Output the [x, y] coordinate of the center of the cell containing the given text.  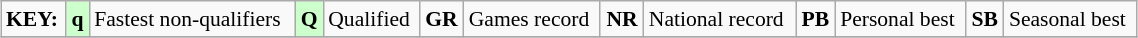
KEY: [34, 19]
GR [442, 19]
Personal best [900, 19]
Games record [532, 19]
Seasonal best [1070, 19]
Q [309, 19]
Qualified [371, 19]
National record [720, 19]
SB [985, 19]
PB [816, 19]
q [78, 19]
Fastest non-qualifiers [192, 19]
NR [622, 19]
